Pinpoint the cell where the given text exists, returning its [x, y] midpoint coordinate. 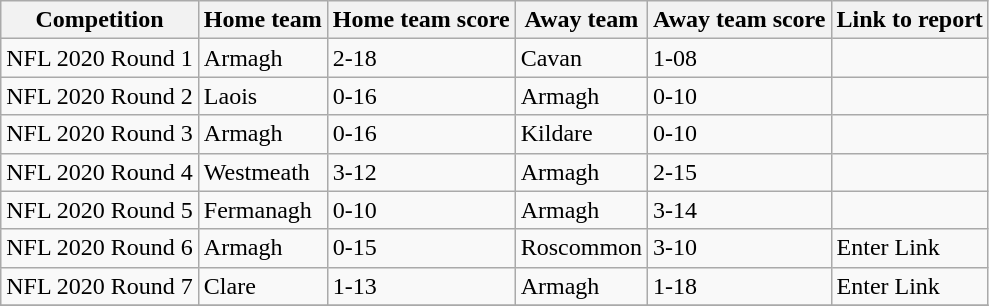
Cavan [581, 58]
NFL 2020 Round 3 [100, 134]
Kildare [581, 134]
NFL 2020 Round 5 [100, 210]
NFL 2020 Round 6 [100, 248]
1-18 [740, 286]
1-08 [740, 58]
Home team score [421, 20]
3-14 [740, 210]
NFL 2020 Round 2 [100, 96]
Competition [100, 20]
Westmeath [262, 172]
2-15 [740, 172]
Fermanagh [262, 210]
NFL 2020 Round 4 [100, 172]
Home team [262, 20]
Away team [581, 20]
0-15 [421, 248]
NFL 2020 Round 1 [100, 58]
2-18 [421, 58]
3-12 [421, 172]
Roscommon [581, 248]
Laois [262, 96]
Clare [262, 286]
1-13 [421, 286]
3-10 [740, 248]
Link to report [910, 20]
NFL 2020 Round 7 [100, 286]
Away team score [740, 20]
